Extract the [X, Y] coordinate from the center of the cell holding the provided text.  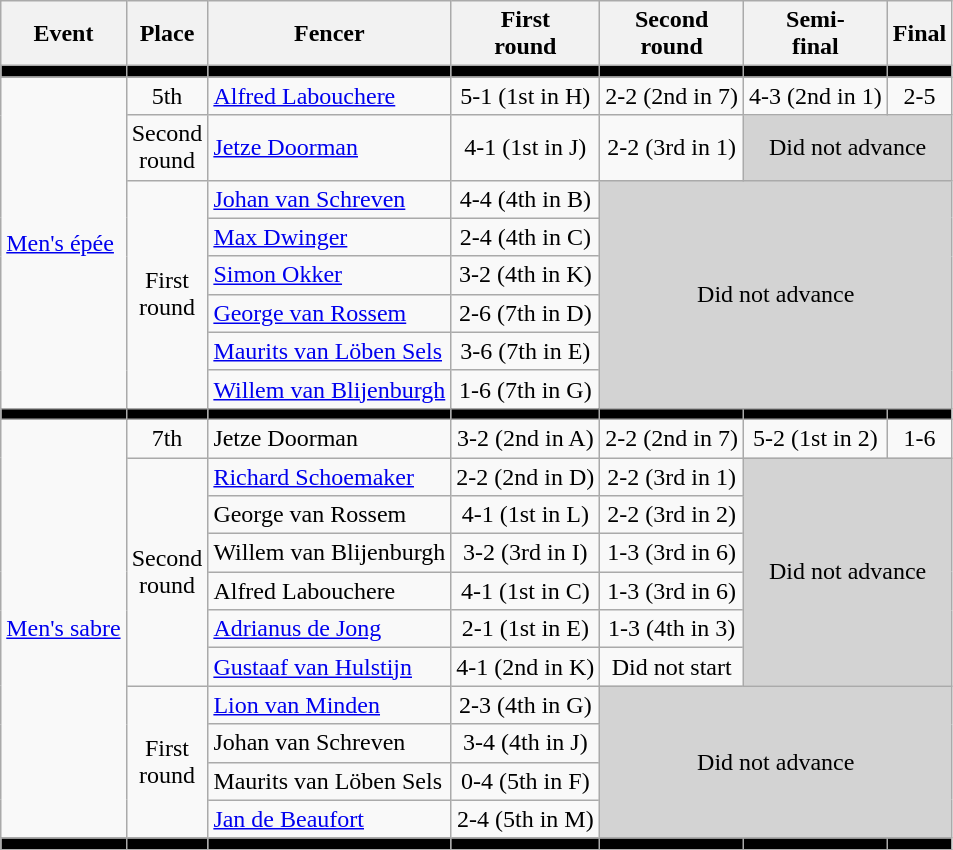
2-4 (5th in M) [526, 819]
7th [167, 438]
2-2 (3rd in 2) [672, 515]
Fencer [330, 34]
3-2 (2nd in A) [526, 438]
4-3 (2nd in 1) [816, 96]
2-6 (7th in D) [526, 313]
4-4 (4th in B) [526, 199]
Place [167, 34]
3-4 (4th in J) [526, 743]
Lion van Minden [330, 705]
Adrianus de Jong [330, 629]
2-4 (4th in C) [526, 237]
Men's épée [64, 243]
5-1 (1st in H) [526, 96]
1-3 (4th in 3) [672, 629]
Gustaaf van Hulstijn [330, 667]
3-2 (4th in K) [526, 275]
Event [64, 34]
Semi-final [816, 34]
Jan de Beaufort [330, 819]
4-1 (2nd in K) [526, 667]
Men's sabre [64, 628]
0-4 (5th in F) [526, 781]
4-1 (1st in L) [526, 515]
3-2 (3rd in I) [526, 553]
5th [167, 96]
2-3 (4th in G) [526, 705]
4-1 (1st in J) [526, 148]
Final [919, 34]
3-6 (7th in E) [526, 351]
2-5 [919, 96]
4-1 (1st in C) [526, 591]
1-6 (7th in G) [526, 389]
5-2 (1st in 2) [816, 438]
Simon Okker [330, 275]
Max Dwinger [330, 237]
2-1 (1st in E) [526, 629]
Did not start [672, 667]
1-6 [919, 438]
2-2 (2nd in D) [526, 477]
Richard Schoemaker [330, 477]
